Extract the (X, Y) coordinate from the center of the cell holding the provided text.  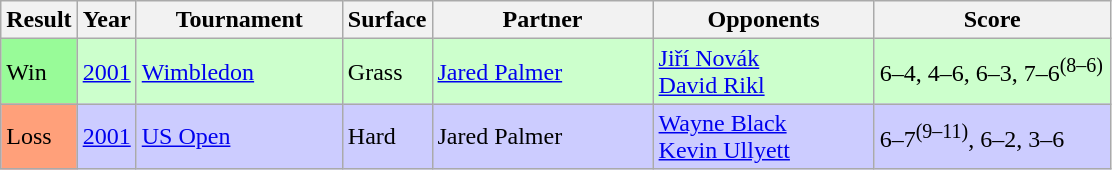
Grass (387, 72)
US Open (239, 136)
Jiří Novák David Rikl (764, 72)
Wimbledon (239, 72)
Wayne Black Kevin Ullyett (764, 136)
Opponents (764, 20)
Partner (542, 20)
Tournament (239, 20)
Surface (387, 20)
Loss (39, 136)
Year (106, 20)
Result (39, 20)
6–7(9–11), 6–2, 3–6 (992, 136)
Win (39, 72)
Hard (387, 136)
Score (992, 20)
6–4, 4–6, 6–3, 7–6(8–6) (992, 72)
